From the cell containing the given text, extract its center point as (X, Y) coordinate. 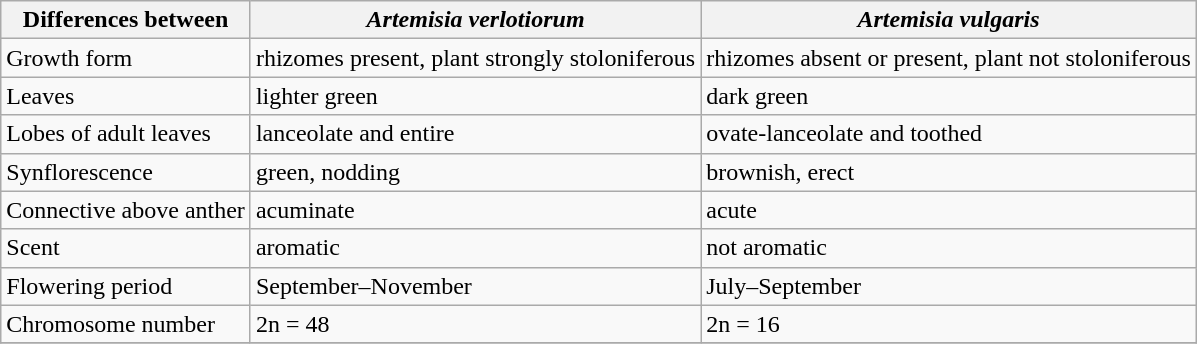
acute (949, 210)
2n = 16 (949, 324)
September–November (475, 286)
2n = 48 (475, 324)
Artemisia verlotiorum (475, 20)
acuminate (475, 210)
lighter green (475, 96)
Flowering period (126, 286)
green, nodding (475, 172)
Synflorescence (126, 172)
rhizomes absent or present, plant not stoloniferous (949, 58)
Lobes of adult leaves (126, 134)
aromatic (475, 248)
dark green (949, 96)
Chromosome number (126, 324)
Differences between (126, 20)
Artemisia vulgaris (949, 20)
not aromatic (949, 248)
Growth form (126, 58)
brownish, erect (949, 172)
Scent (126, 248)
July–September (949, 286)
ovate-lanceolate and toothed (949, 134)
lanceolate and entire (475, 134)
Leaves (126, 96)
rhizomes present, plant strongly stoloniferous (475, 58)
Connective above anther (126, 210)
